Provide the [x, y] coordinate of the cell's center where the given text is located.  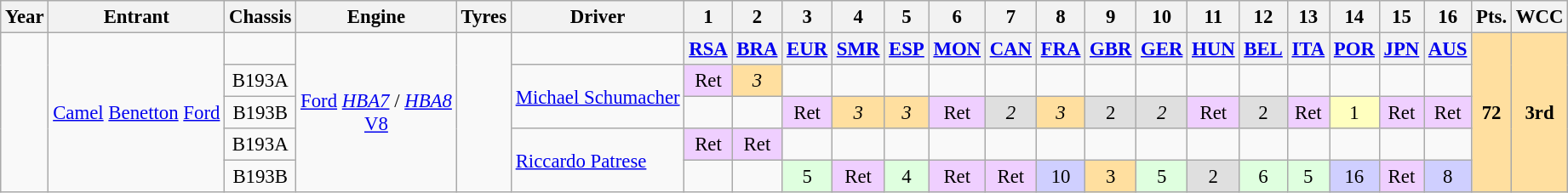
JPN [1401, 49]
HUN [1214, 49]
Tyres [484, 17]
WCC [1539, 17]
Riccardo Patrese [598, 160]
72 [1491, 113]
Chassis [260, 17]
3rd [1539, 113]
14 [1355, 17]
Ford HBA7 / HBA8V8 [376, 113]
Year [25, 17]
SMR [858, 49]
Engine [376, 17]
11 [1214, 17]
Camel Benetton Ford [136, 113]
GER [1162, 49]
9 [1111, 17]
12 [1263, 17]
Michael Schumacher [598, 97]
Pts. [1491, 17]
GBR [1111, 49]
ESP [907, 49]
FRA [1061, 49]
MON [957, 49]
POR [1355, 49]
Entrant [136, 17]
EUR [807, 49]
CAN [1010, 49]
BRA [758, 49]
ITA [1308, 49]
AUS [1448, 49]
7 [1010, 17]
RSA [708, 49]
15 [1401, 17]
13 [1308, 17]
BEL [1263, 49]
Driver [598, 17]
